Search for the cell housing the specified text and yield its [x, y] center coordinate. 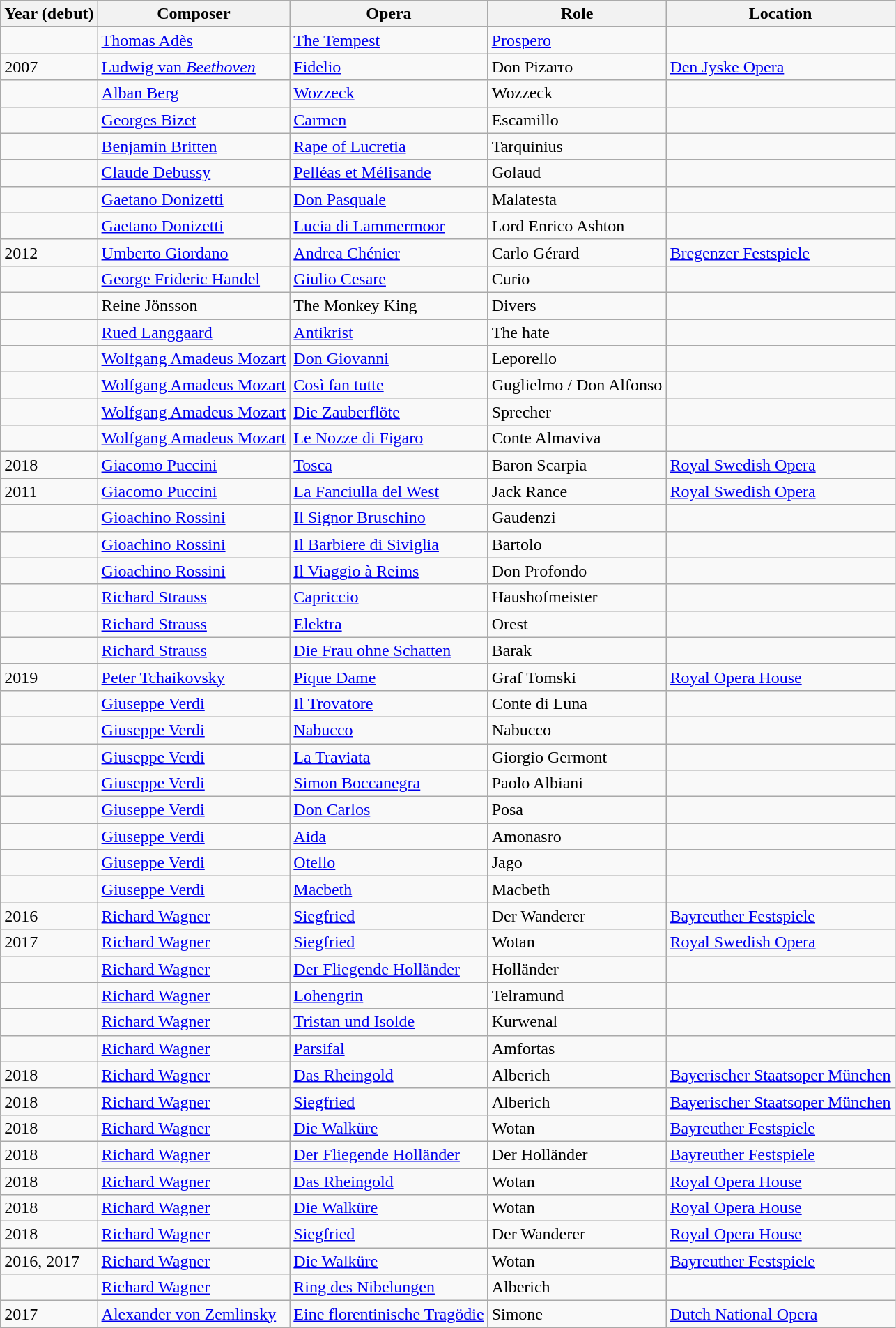
Eine florentinische Tragödie [389, 1314]
Guglielmo / Don Alfonso [577, 386]
Role [577, 14]
Alexander von Zemlinsky [194, 1314]
Pelléas et Mélisande [389, 173]
Don Pasquale [389, 199]
Claude Debussy [194, 173]
Conte di Luna [577, 703]
Die Zauberflöte [389, 412]
Jack Rance [577, 491]
Baron Scarpia [577, 465]
2012 [49, 252]
Dutch National Opera [780, 1314]
Andrea Chénier [389, 252]
2011 [49, 491]
George Frideric Handel [194, 279]
Ludwig van Beethoven [194, 67]
Jago [577, 863]
Conte Almaviva [577, 438]
Umberto Giordano [194, 252]
Otello [389, 863]
Divers [577, 305]
Barak [577, 650]
Peter Tchaikovsky [194, 677]
Composer [194, 14]
Parsifal [389, 1048]
Così fan tutte [389, 386]
2007 [49, 67]
Carmen [389, 120]
Don Pizarro [577, 67]
Aida [389, 837]
Graf Tomski [577, 677]
Die Frau ohne Schatten [389, 650]
Holländer [577, 969]
Opera [389, 14]
Orest [577, 624]
Antikrist [389, 333]
Leporello [577, 359]
Il Signor Bruschino [389, 518]
Tarquinius [577, 146]
Rape of Lucretia [389, 146]
Fidelio [389, 67]
Curio [577, 279]
Simon Boccanegra [389, 784]
Gaudenzi [577, 518]
The Monkey King [389, 305]
Il Trovatore [389, 703]
Haushofmeister [577, 597]
2016 [49, 916]
Rued Langgaard [194, 333]
Amfortas [577, 1048]
Amonasro [577, 837]
La Fanciulla del West [389, 491]
Golaud [577, 173]
Carlo Gérard [577, 252]
Posa [577, 810]
Tosca [389, 465]
Georges Bizet [194, 120]
Giulio Cesare [389, 279]
Capriccio [389, 597]
Prospero [577, 40]
Bregenzer Festspiele [780, 252]
Don Profondo [577, 571]
Il Viaggio à Reims [389, 571]
2019 [49, 677]
The hate [577, 333]
Il Barbiere di Siviglia [389, 544]
Don Carlos [389, 810]
Simone [577, 1314]
Location [780, 14]
Year (debut) [49, 14]
Tristan und Isolde [389, 1022]
Escamillo [577, 120]
Elektra [389, 624]
Der Holländer [577, 1154]
Le Nozze di Figaro [389, 438]
Pique Dame [389, 677]
Giorgio Germont [577, 756]
Ring des Nibelungen [389, 1288]
Alban Berg [194, 93]
Benjamin Britten [194, 146]
Reine Jönsson [194, 305]
Sprecher [577, 412]
Paolo Albiani [577, 784]
The Tempest [389, 40]
Lucia di Lammermoor [389, 226]
Don Giovanni [389, 359]
Thomas Adès [194, 40]
Lord Enrico Ashton [577, 226]
Kurwenal [577, 1022]
Telramund [577, 995]
Den Jyske Opera [780, 67]
Bartolo [577, 544]
La Traviata [389, 756]
Malatesta [577, 199]
2016, 2017 [49, 1261]
Lohengrin [389, 995]
